From the cell containing the given text, extract its center point as [x, y] coordinate. 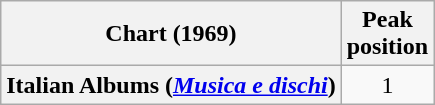
Chart (1969) [171, 34]
Peakposition [387, 34]
Italian Albums (Musica e dischi) [171, 85]
1 [387, 85]
